Return [x, y] of the center of cell containing provided text 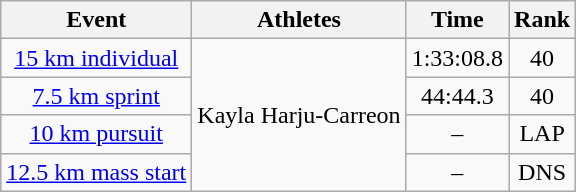
1:33:08.8 [457, 58]
Time [457, 20]
Rank [542, 20]
7.5 km sprint [96, 96]
15 km individual [96, 58]
LAP [542, 134]
Event [96, 20]
12.5 km mass start [96, 172]
10 km pursuit [96, 134]
Athletes [299, 20]
44:44.3 [457, 96]
Kayla Harju-Carreon [299, 115]
DNS [542, 172]
